Detect which cell encompasses the target text, then output its [x, y] center coordinate. 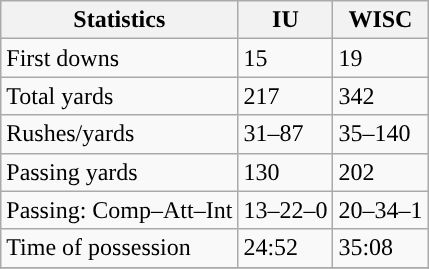
35–140 [380, 134]
IU [286, 20]
342 [380, 96]
Statistics [120, 20]
Passing: Comp–Att–Int [120, 210]
15 [286, 58]
13–22–0 [286, 210]
Time of possession [120, 248]
Passing yards [120, 172]
Rushes/yards [120, 134]
217 [286, 96]
19 [380, 58]
202 [380, 172]
35:08 [380, 248]
24:52 [286, 248]
First downs [120, 58]
WISC [380, 20]
20–34–1 [380, 210]
Total yards [120, 96]
130 [286, 172]
31–87 [286, 134]
